Pinpoint the cell where the given text exists, returning its [x, y] midpoint coordinate. 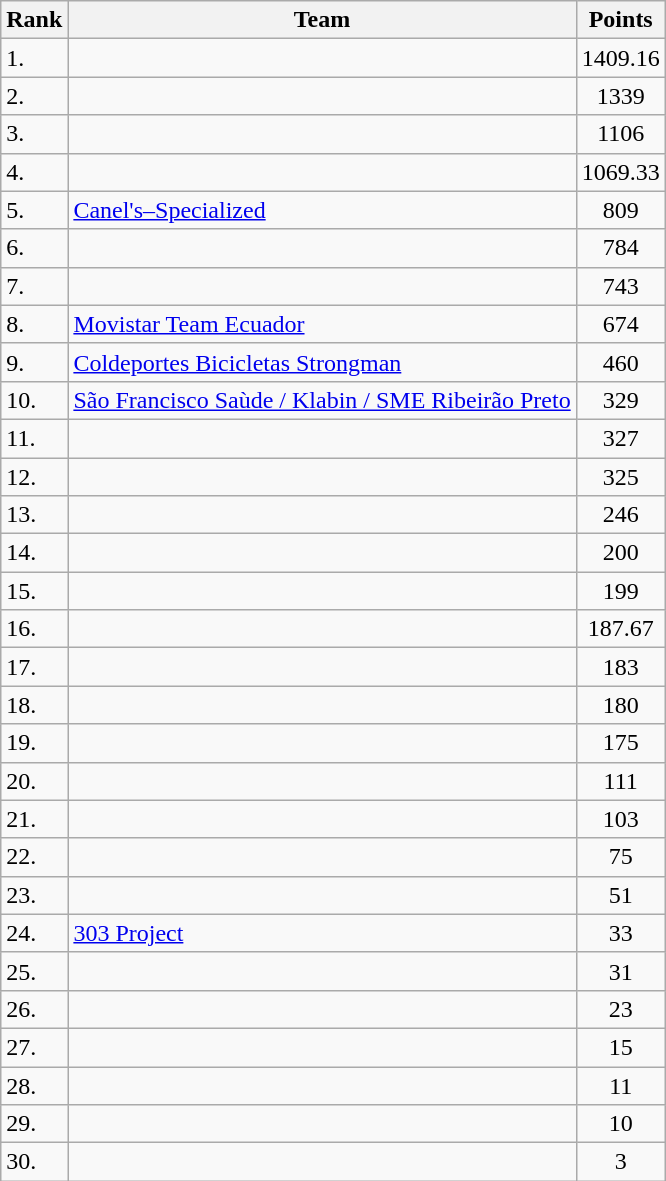
460 [620, 362]
809 [620, 210]
26. [34, 1009]
9. [34, 362]
743 [620, 286]
3 [620, 1162]
23 [620, 1009]
1. [34, 58]
12. [34, 477]
33 [620, 933]
13. [34, 515]
21. [34, 819]
175 [620, 743]
Rank [34, 20]
8. [34, 324]
183 [620, 667]
27. [34, 1047]
23. [34, 895]
103 [620, 819]
11. [34, 438]
25. [34, 971]
180 [620, 705]
6. [34, 248]
Movistar Team Ecuador [322, 324]
15 [620, 1047]
1339 [620, 96]
111 [620, 781]
Points [620, 20]
5. [34, 210]
14. [34, 553]
4. [34, 172]
16. [34, 629]
17. [34, 667]
75 [620, 857]
327 [620, 438]
1106 [620, 134]
1409.16 [620, 58]
Canel's–Specialized [322, 210]
24. [34, 933]
1069.33 [620, 172]
7. [34, 286]
325 [620, 477]
784 [620, 248]
2. [34, 96]
3. [34, 134]
329 [620, 400]
10 [620, 1124]
51 [620, 895]
246 [620, 515]
30. [34, 1162]
Team [322, 20]
674 [620, 324]
Coldeportes Bicicletas Strongman [322, 362]
200 [620, 553]
São Francisco Saùde / Klabin / SME Ribeirão Preto [322, 400]
29. [34, 1124]
19. [34, 743]
11 [620, 1085]
22. [34, 857]
199 [620, 591]
31 [620, 971]
15. [34, 591]
187.67 [620, 629]
303 Project [322, 933]
20. [34, 781]
28. [34, 1085]
18. [34, 705]
10. [34, 400]
